Find where the given text appears and provide that cell's center as [x, y] coordinate. 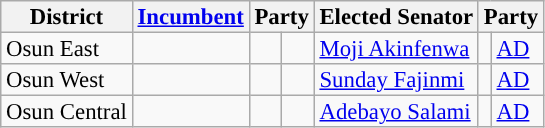
Moji Akinfenwa [396, 49]
Incumbent [190, 17]
Elected Senator [396, 17]
District [66, 17]
Osun East [66, 49]
Osun West [66, 80]
Osun Central [66, 112]
Adebayo Salami [396, 112]
Sunday Fajinmi [396, 80]
